Identify which cell holds the provided text, then report its (X, Y) central coordinate. 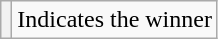
Indicates the winner (115, 20)
